Determine the (X, Y) coordinate at the center of the cell enclosing the given text.  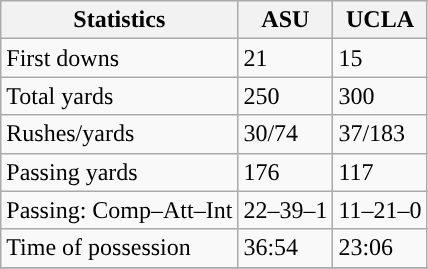
22–39–1 (286, 210)
176 (286, 172)
15 (380, 58)
37/183 (380, 134)
30/74 (286, 134)
Passing: Comp–Att–Int (120, 210)
Total yards (120, 96)
36:54 (286, 248)
Statistics (120, 20)
300 (380, 96)
ASU (286, 20)
117 (380, 172)
First downs (120, 58)
250 (286, 96)
11–21–0 (380, 210)
21 (286, 58)
Time of possession (120, 248)
UCLA (380, 20)
Passing yards (120, 172)
Rushes/yards (120, 134)
23:06 (380, 248)
